Capture the cell that displays the provided text and extract its (x, y) central coordinate. 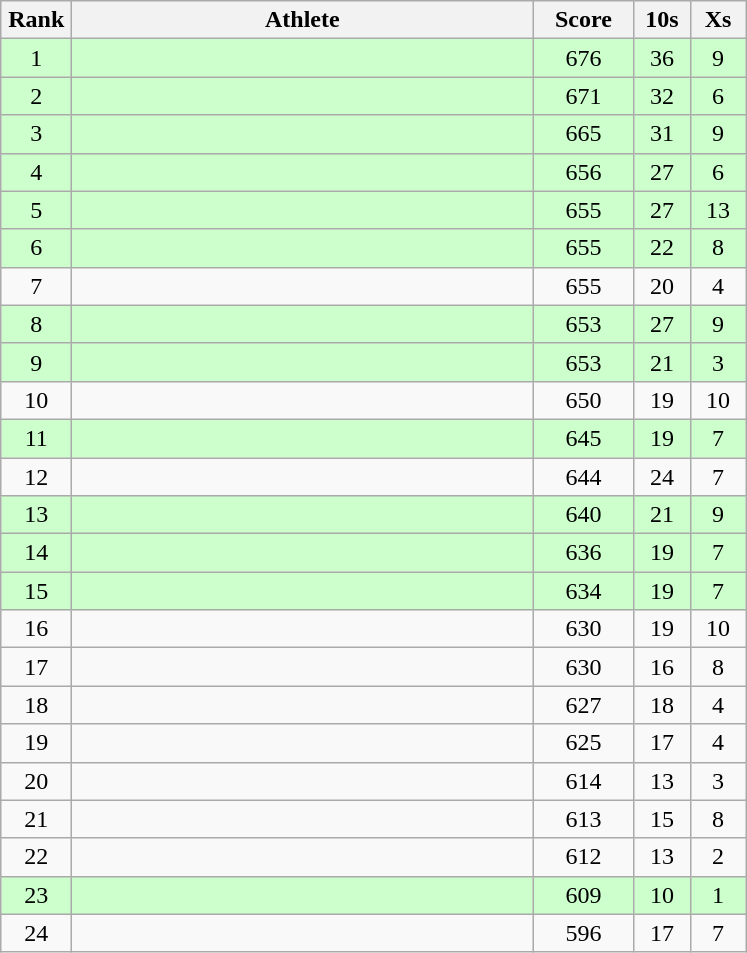
650 (584, 400)
36 (662, 58)
Xs (718, 20)
676 (584, 58)
671 (584, 96)
Score (584, 20)
627 (584, 705)
32 (662, 96)
12 (36, 477)
634 (584, 591)
636 (584, 553)
Athlete (302, 20)
625 (584, 743)
596 (584, 933)
11 (36, 438)
645 (584, 438)
614 (584, 781)
Rank (36, 20)
613 (584, 819)
5 (36, 210)
31 (662, 134)
644 (584, 477)
23 (36, 895)
640 (584, 515)
656 (584, 172)
14 (36, 553)
10s (662, 20)
612 (584, 857)
609 (584, 895)
665 (584, 134)
